Identify which cell holds the provided text, then report its (X, Y) central coordinate. 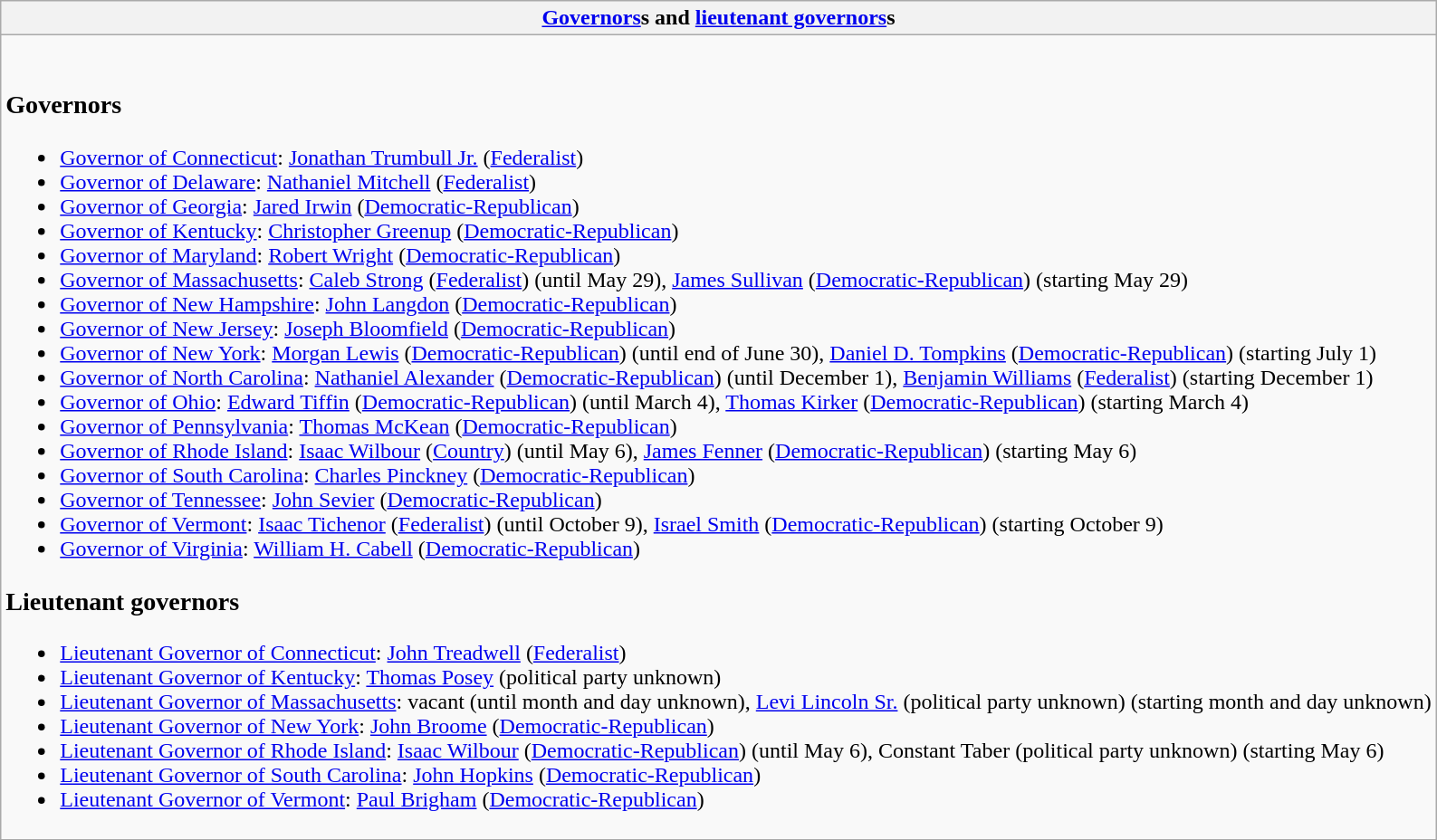
Governorss and lieutenant governorss (719, 18)
